Identify which cell holds the provided text, then report its [X, Y] central coordinate. 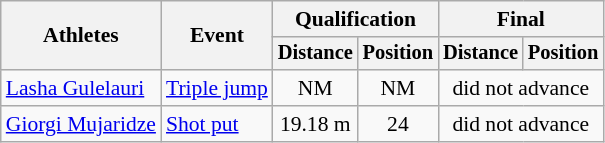
Qualification [356, 19]
Triple jump [217, 88]
Giorgi Mujaridze [81, 124]
24 [398, 124]
Athletes [81, 36]
Lasha Gulelauri [81, 88]
Event [217, 36]
19.18 m [316, 124]
Shot put [217, 124]
Final [520, 19]
